Return the [X, Y] coordinate for the center point of the cell that contains the specified text.  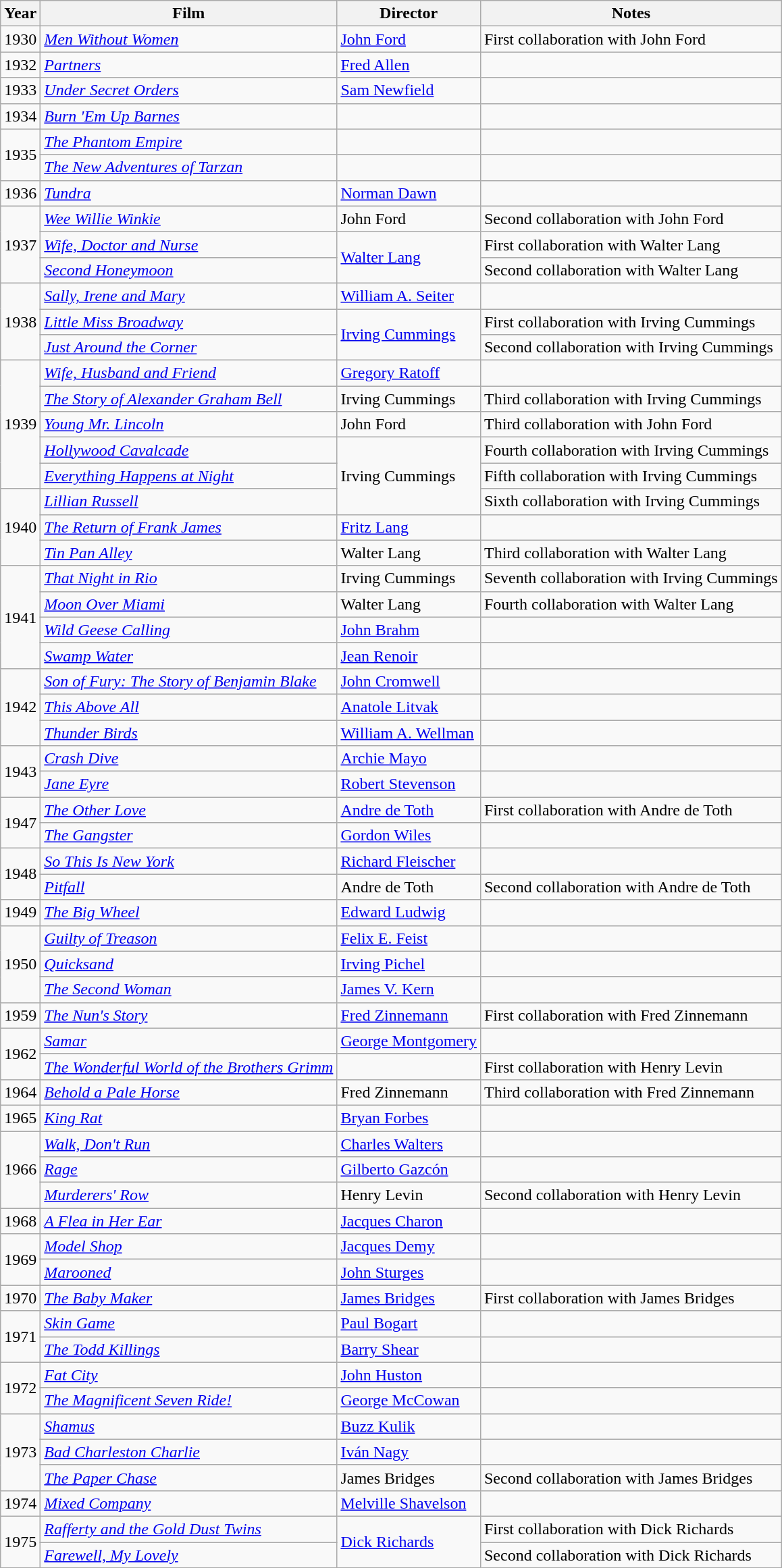
1930 [20, 39]
The Paper Chase [189, 1478]
Wife, Husband and Friend [189, 373]
Gordon Wiles [409, 836]
1950 [20, 964]
Bryan Forbes [409, 1118]
Skin Game [189, 1324]
1959 [20, 1015]
Third collaboration with John Ford [631, 425]
Son of Fury: The Story of Benjamin Blake [189, 681]
Farewell, My Lovely [189, 1555]
1942 [20, 707]
William A. Wellman [409, 732]
Fat City [189, 1375]
1933 [20, 90]
Wee Willie Winkie [189, 219]
1973 [20, 1452]
John Cromwell [409, 681]
Iván Nagy [409, 1452]
1970 [20, 1298]
1968 [20, 1221]
Third collaboration with Walter Lang [631, 553]
1943 [20, 772]
John Brahm [409, 630]
George Montgomery [409, 1041]
Wild Geese Calling [189, 630]
First collaboration with James Bridges [631, 1298]
Swamp Water [189, 655]
1975 [20, 1542]
Second collaboration with James Bridges [631, 1478]
1936 [20, 193]
1940 [20, 527]
Crash Dive [189, 759]
First collaboration with Dick Richards [631, 1529]
James V. Kern [409, 990]
Gilberto Gazcón [409, 1170]
Tundra [189, 193]
First collaboration with John Ford [631, 39]
The Wonderful World of the Brothers Grimm [189, 1066]
Samar [189, 1041]
Melville Shavelson [409, 1503]
Jacques Demy [409, 1247]
First collaboration with Fred Zinnemann [631, 1015]
Second collaboration with Irving Cummings [631, 348]
Barry Shear [409, 1349]
1974 [20, 1503]
Jean Renoir [409, 655]
First collaboration with Walter Lang [631, 244]
The Phantom Empire [189, 142]
1969 [20, 1260]
Just Around the Corner [189, 348]
The Baby Maker [189, 1298]
Marooned [189, 1272]
Archie Mayo [409, 759]
Sixth collaboration with Irving Cummings [631, 502]
1948 [20, 874]
Seventh collaboration with Irving Cummings [631, 578]
Edward Ludwig [409, 913]
John Sturges [409, 1272]
Gregory Ratoff [409, 373]
1966 [20, 1170]
Young Mr. Lincoln [189, 425]
First collaboration with Andre de Toth [631, 810]
This Above All [189, 707]
Bad Charleston Charlie [189, 1452]
Third collaboration with Fred Zinnemann [631, 1092]
1939 [20, 425]
Shamus [189, 1426]
Fourth collaboration with Walter Lang [631, 604]
Pitfall [189, 887]
Dick Richards [409, 1542]
Walk, Don't Run [189, 1144]
The Magnificent Seven Ride! [189, 1401]
William A. Seiter [409, 296]
John Huston [409, 1375]
Model Shop [189, 1247]
Felix E. Feist [409, 938]
1962 [20, 1054]
The Story of Alexander Graham Bell [189, 399]
Norman Dawn [409, 193]
1934 [20, 116]
Charles Walters [409, 1144]
Mixed Company [189, 1503]
Notes [631, 13]
Paul Bogart [409, 1324]
Fifth collaboration with Irving Cummings [631, 476]
Robert Stevenson [409, 784]
First collaboration with Irving Cummings [631, 322]
Third collaboration with Irving Cummings [631, 399]
So This Is New York [189, 861]
George McCowan [409, 1401]
1971 [20, 1336]
1947 [20, 823]
Quicksand [189, 964]
Henry Levin [409, 1195]
Partners [189, 65]
Wife, Doctor and Nurse [189, 244]
Under Secret Orders [189, 90]
Thunder Birds [189, 732]
Behold a Pale Horse [189, 1092]
Rafferty and the Gold Dust Twins [189, 1529]
1965 [20, 1118]
Second Honeymoon [189, 270]
Director [409, 13]
The Second Woman [189, 990]
Men Without Women [189, 39]
Fred Allen [409, 65]
Rage [189, 1170]
Second collaboration with Dick Richards [631, 1555]
The Todd Killings [189, 1349]
1935 [20, 155]
The Other Love [189, 810]
Jane Eyre [189, 784]
1937 [20, 244]
The New Adventures of Tarzan [189, 167]
Sally, Irene and Mary [189, 296]
Jacques Charon [409, 1221]
1972 [20, 1388]
Burn 'Em Up Barnes [189, 116]
Sam Newfield [409, 90]
1932 [20, 65]
Film [189, 13]
Fritz Lang [409, 527]
King Rat [189, 1118]
A Flea in Her Ear [189, 1221]
1949 [20, 913]
Year [20, 13]
The Big Wheel [189, 913]
1938 [20, 321]
1941 [20, 617]
Richard Fleischer [409, 861]
Everything Happens at Night [189, 476]
Irving Pichel [409, 964]
1964 [20, 1092]
First collaboration with Henry Levin [631, 1066]
The Gangster [189, 836]
Buzz Kulik [409, 1426]
Second collaboration with Andre de Toth [631, 887]
That Night in Rio [189, 578]
Moon Over Miami [189, 604]
Lillian Russell [189, 502]
Anatole Litvak [409, 707]
Second collaboration with Walter Lang [631, 270]
Second collaboration with John Ford [631, 219]
Little Miss Broadway [189, 322]
Murderers' Row [189, 1195]
The Nun's Story [189, 1015]
Guilty of Treason [189, 938]
Second collaboration with Henry Levin [631, 1195]
Tin Pan Alley [189, 553]
The Return of Frank James [189, 527]
Fourth collaboration with Irving Cummings [631, 450]
Hollywood Cavalcade [189, 450]
